Detect which cell encompasses the target text, then output its (X, Y) center coordinate. 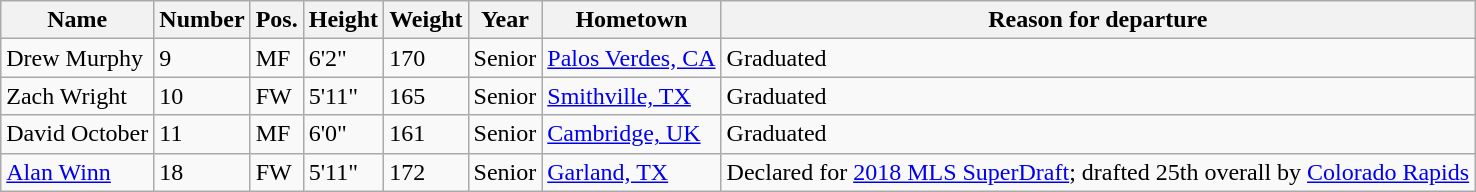
18 (202, 172)
Pos. (276, 20)
Smithville, TX (632, 96)
161 (426, 134)
David October (78, 134)
6'2" (343, 58)
Cambridge, UK (632, 134)
Reason for departure (1098, 20)
Zach Wright (78, 96)
Hometown (632, 20)
Year (505, 20)
10 (202, 96)
165 (426, 96)
Weight (426, 20)
Palos Verdes, CA (632, 58)
Height (343, 20)
170 (426, 58)
6'0" (343, 134)
Garland, TX (632, 172)
Drew Murphy (78, 58)
Alan Winn (78, 172)
172 (426, 172)
Name (78, 20)
11 (202, 134)
Number (202, 20)
Declared for 2018 MLS SuperDraft; drafted 25th overall by Colorado Rapids (1098, 172)
9 (202, 58)
